For the text-containing cell, return its midpoint in (X, Y) coordinate format. 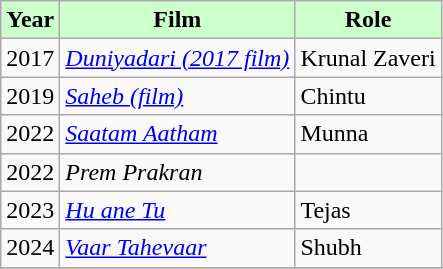
Duniyadari (2017 film) (178, 58)
2017 (30, 58)
Saheb (film) (178, 96)
Shubh (368, 248)
Hu ane Tu (178, 210)
2023 (30, 210)
Munna (368, 134)
2024 (30, 248)
Prem Prakran (178, 172)
Chintu (368, 96)
Year (30, 20)
Tejas (368, 210)
2019 (30, 96)
Saatam Aatham (178, 134)
Krunal Zaveri (368, 58)
Film (178, 20)
Role (368, 20)
Vaar Tahevaar (178, 248)
